Locate the cell with the specified text and output its (x, y) center coordinate. 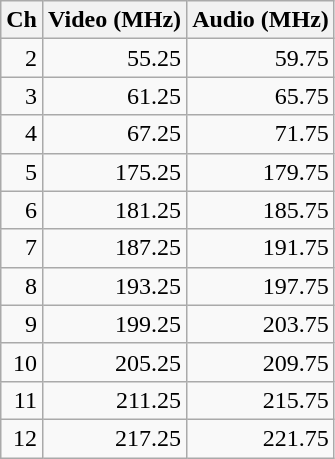
197.75 (261, 286)
9 (22, 324)
199.25 (114, 324)
71.75 (261, 134)
67.25 (114, 134)
175.25 (114, 172)
8 (22, 286)
7 (22, 248)
209.75 (261, 362)
203.75 (261, 324)
10 (22, 362)
187.25 (114, 248)
5 (22, 172)
Ch (22, 20)
2 (22, 58)
59.75 (261, 58)
4 (22, 134)
Video (MHz) (114, 20)
217.25 (114, 438)
181.25 (114, 210)
193.25 (114, 286)
3 (22, 96)
61.25 (114, 96)
205.25 (114, 362)
211.25 (114, 400)
6 (22, 210)
12 (22, 438)
11 (22, 400)
55.25 (114, 58)
179.75 (261, 172)
185.75 (261, 210)
65.75 (261, 96)
215.75 (261, 400)
191.75 (261, 248)
Audio (MHz) (261, 20)
221.75 (261, 438)
